Output the (X, Y) coordinate of the center of the cell containing the given text.  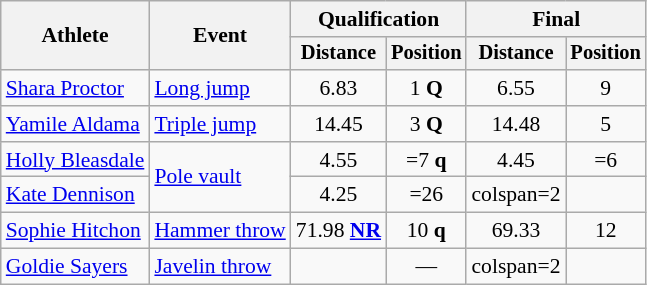
4.45 (516, 160)
Long jump (220, 88)
Shara Proctor (76, 88)
— (426, 267)
Javelin throw (220, 267)
Qualification (379, 19)
Holly Bleasdale (76, 160)
6.55 (516, 88)
Sophie Hitchon (76, 231)
12 (606, 231)
Triple jump (220, 124)
=6 (606, 160)
Goldie Sayers (76, 267)
14.48 (516, 124)
71.98 NR (338, 231)
3 Q (426, 124)
Pole vault (220, 178)
10 q (426, 231)
Kate Dennison (76, 195)
Athlete (76, 36)
9 (606, 88)
=7 q (426, 160)
5 (606, 124)
4.25 (338, 195)
4.55 (338, 160)
Final (556, 19)
6.83 (338, 88)
=26 (426, 195)
14.45 (338, 124)
Yamile Aldama (76, 124)
Hammer throw (220, 231)
Event (220, 36)
69.33 (516, 231)
1 Q (426, 88)
